Pinpoint the cell where the given text exists, returning its [x, y] midpoint coordinate. 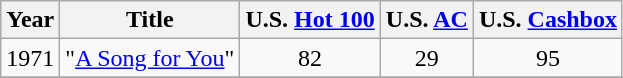
1971 [30, 58]
Year [30, 20]
29 [426, 58]
95 [548, 58]
U.S. AC [426, 20]
Title [150, 20]
"A Song for You" [150, 58]
U.S. Cashbox [548, 20]
82 [310, 58]
U.S. Hot 100 [310, 20]
